From the cell containing the given text, extract its center point as (X, Y) coordinate. 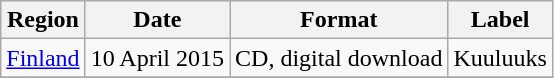
Date (157, 20)
Format (339, 20)
Kuuluuks (500, 58)
CD, digital download (339, 58)
Region (43, 20)
Finland (43, 58)
10 April 2015 (157, 58)
Label (500, 20)
